Locate the cell with the specified text and output its [x, y] center coordinate. 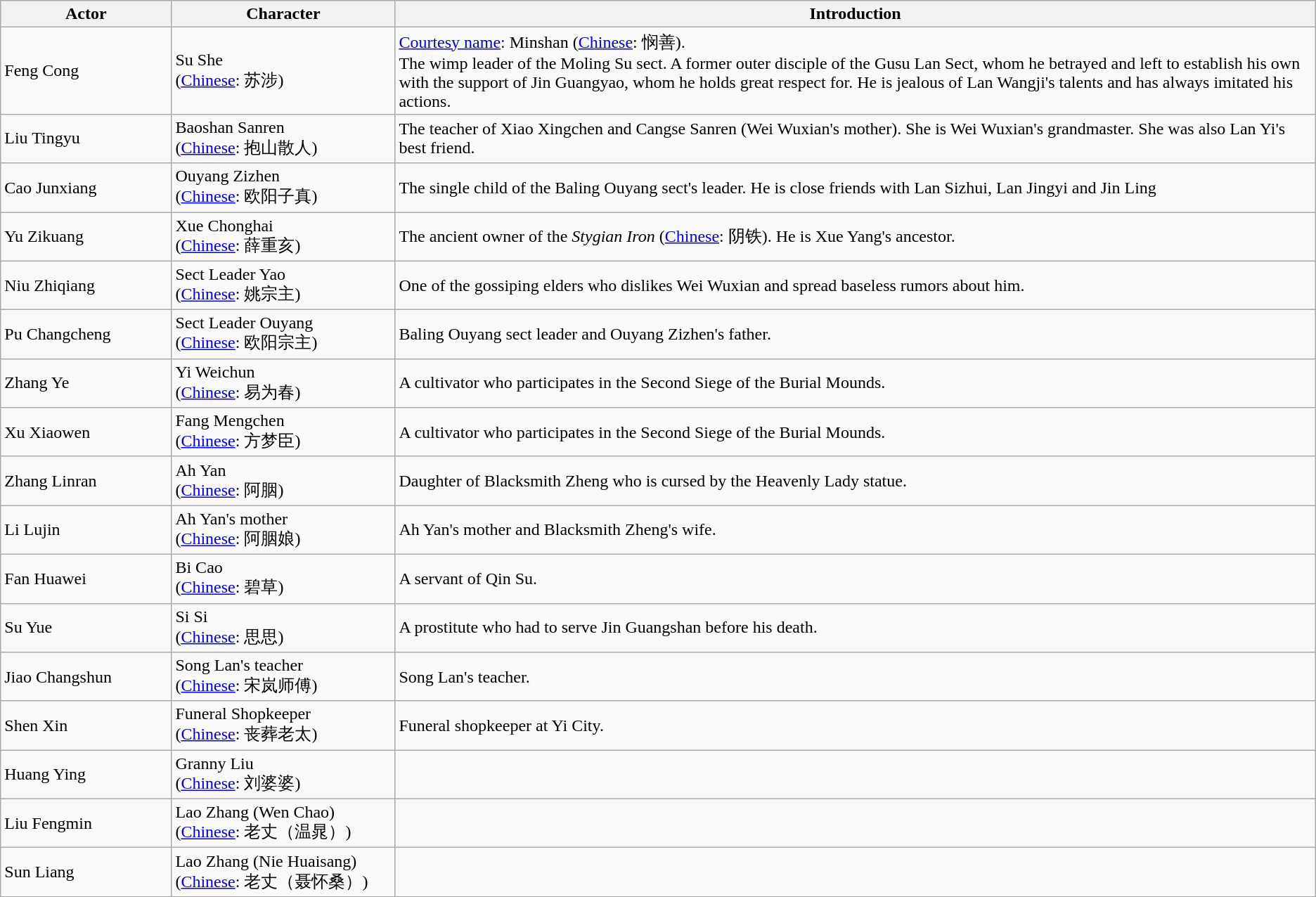
Daughter of Blacksmith Zheng who is cursed by the Heavenly Lady statue. [855, 481]
Liu Tingyu [86, 138]
Character [283, 14]
Li Lujin [86, 530]
Ouyang Zizhen (Chinese: 欧阳子真) [283, 188]
Baoshan Sanren (Chinese: 抱山散人) [283, 138]
Jiao Changshun [86, 677]
Si Si (Chinese: 思思) [283, 628]
Baling Ouyang sect leader and Ouyang Zizhen's father. [855, 335]
Ah Yan (Chinese: 阿胭) [283, 481]
Yu Zikuang [86, 237]
Pu Changcheng [86, 335]
Zhang Linran [86, 481]
Granny Liu (Chinese: 刘婆婆) [283, 775]
Niu Zhiqiang [86, 285]
Song Lan's teacher (Chinese: 宋岚师傅) [283, 677]
Fang Mengchen (Chinese: 方梦臣) [283, 432]
Yi Weichun (Chinese: 易为春) [283, 383]
Funeral shopkeeper at Yi City. [855, 725]
Feng Cong [86, 71]
Zhang Ye [86, 383]
Su She (Chinese: 苏涉) [283, 71]
Huang Ying [86, 775]
Lao Zhang (Nie Huaisang)(Chinese: 老丈（聂怀桑）) [283, 872]
Sun Liang [86, 872]
Ah Yan's mother and Blacksmith Zheng's wife. [855, 530]
Cao Junxiang [86, 188]
A servant of Qin Su. [855, 579]
Bi Cao (Chinese: 碧草) [283, 579]
Sect Leader Yao (Chinese: 姚宗主) [283, 285]
The single child of the Baling Ouyang sect's leader. He is close friends with Lan Sizhui, Lan Jingyi and Jin Ling [855, 188]
Song Lan's teacher. [855, 677]
A prostitute who had to serve Jin Guangshan before his death. [855, 628]
Sect Leader Ouyang (Chinese: 欧阳宗主) [283, 335]
Xue Chonghai (Chinese: 薛重亥) [283, 237]
Ah Yan's mother (Chinese: 阿胭娘) [283, 530]
Lao Zhang (Wen Chao) (Chinese: 老丈（温晁）) [283, 823]
The ancient owner of the Stygian Iron (Chinese: 阴铁). He is Xue Yang's ancestor. [855, 237]
Funeral Shopkeeper (Chinese: 丧葬老太) [283, 725]
Introduction [855, 14]
Fan Huawei [86, 579]
Liu Fengmin [86, 823]
Actor [86, 14]
The teacher of Xiao Xingchen and Cangse Sanren (Wei Wuxian's mother). She is Wei Wuxian's grandmaster. She was also Lan Yi's best friend. [855, 138]
Shen Xin [86, 725]
Xu Xiaowen [86, 432]
One of the gossiping elders who dislikes Wei Wuxian and spread baseless rumors about him. [855, 285]
Su Yue [86, 628]
